Return the (x, y) coordinate for the center point of the cell that contains the specified text.  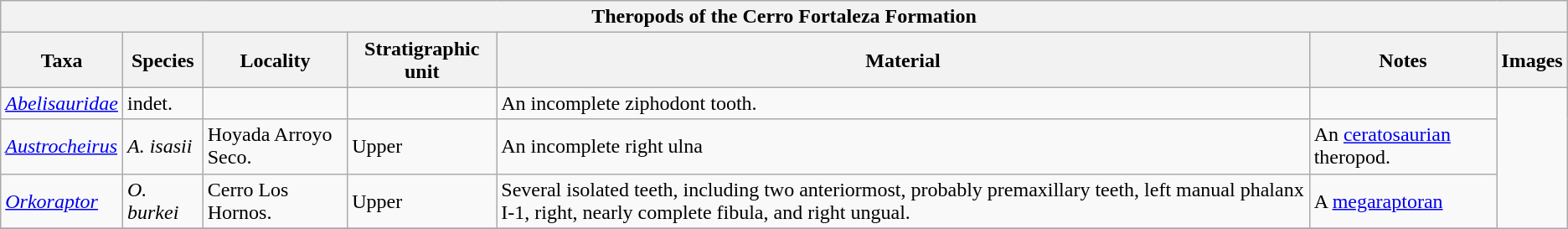
A. isasii (162, 146)
Hoyada Arroyo Seco. (275, 146)
Cerro Los Hornos. (275, 201)
Locality (275, 60)
An incomplete right ulna (903, 146)
Stratigraphic unit (422, 60)
Abelisauridae (62, 103)
Species (162, 60)
Notes (1403, 60)
Taxa (62, 60)
Theropods of the Cerro Fortaleza Formation (784, 17)
Material (903, 60)
A megaraptoran (1403, 201)
Orkoraptor (62, 201)
An incomplete ziphodont tooth. (903, 103)
Austrocheirus (62, 146)
Images (1532, 60)
An ceratosaurian theropod. (1403, 146)
O. burkei (162, 201)
indet. (162, 103)
